Detect which cell encompasses the target text, then output its (x, y) center coordinate. 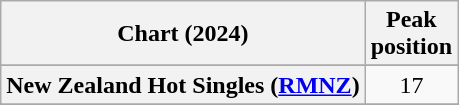
17 (411, 85)
Peakposition (411, 34)
Chart (2024) (183, 34)
New Zealand Hot Singles (RMNZ) (183, 85)
